Return (X, Y) of the center of cell containing provided text 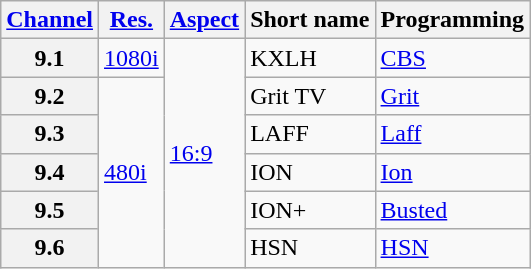
Grit (452, 96)
9.6 (50, 248)
ION (310, 172)
Busted (452, 210)
Grit TV (310, 96)
9.2 (50, 96)
Programming (452, 20)
9.1 (50, 58)
Aspect (204, 20)
480i (132, 172)
9.3 (50, 134)
9.5 (50, 210)
1080i (132, 58)
CBS (452, 58)
Res. (132, 20)
9.4 (50, 172)
16:9 (204, 153)
Ion (452, 172)
Short name (310, 20)
Channel (50, 20)
ION+ (310, 210)
Laff (452, 134)
KXLH (310, 58)
LAFF (310, 134)
